Identify which cell holds the provided text, then report its [x, y] central coordinate. 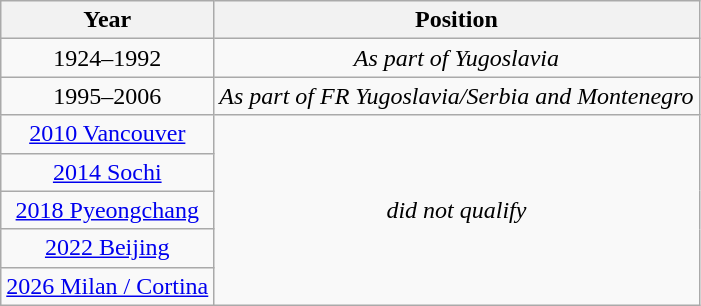
2022 Beijing [108, 248]
did not qualify [456, 210]
Position [456, 20]
2010 Vancouver [108, 134]
2026 Milan / Cortina [108, 286]
Year [108, 20]
1995–2006 [108, 96]
2014 Sochi [108, 172]
As part of FR Yugoslavia/Serbia and Montenegro [456, 96]
As part of Yugoslavia [456, 58]
2018 Pyeongchang [108, 210]
1924–1992 [108, 58]
